From the cell containing the given text, extract its center point as [x, y] coordinate. 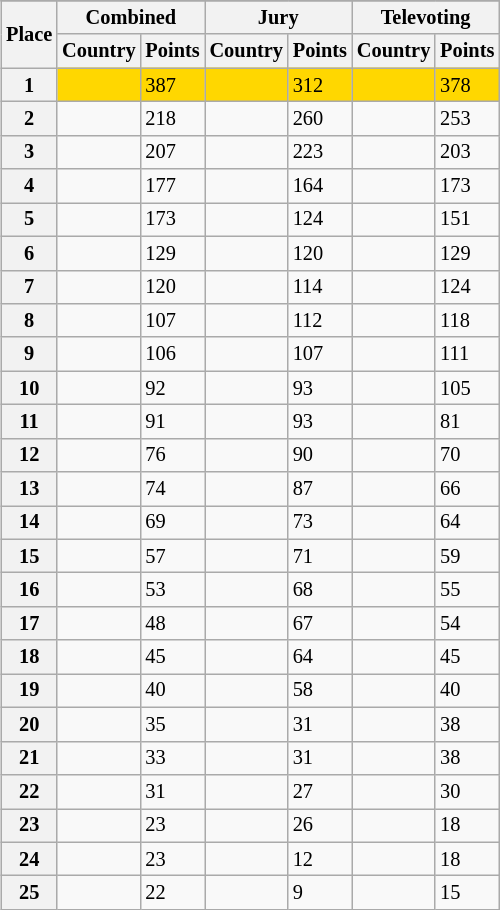
Combined [130, 18]
25 [29, 893]
68 [320, 590]
70 [467, 455]
8 [29, 321]
53 [172, 590]
7 [29, 287]
30 [467, 792]
58 [320, 691]
74 [172, 489]
207 [172, 152]
105 [467, 388]
76 [172, 455]
223 [320, 152]
33 [172, 758]
114 [320, 287]
10 [29, 388]
106 [172, 354]
54 [467, 624]
20 [29, 725]
19 [29, 691]
26 [320, 825]
35 [172, 725]
66 [467, 489]
164 [320, 186]
312 [320, 85]
24 [29, 859]
218 [172, 119]
73 [320, 523]
91 [172, 422]
151 [467, 220]
111 [467, 354]
253 [467, 119]
90 [320, 455]
55 [467, 590]
177 [172, 186]
59 [467, 556]
6 [29, 253]
27 [320, 792]
11 [29, 422]
81 [467, 422]
57 [172, 556]
112 [320, 321]
118 [467, 321]
203 [467, 152]
5 [29, 220]
2 [29, 119]
14 [29, 523]
13 [29, 489]
378 [467, 85]
92 [172, 388]
16 [29, 590]
387 [172, 85]
3 [29, 152]
Place [29, 34]
Televoting [426, 18]
Jury [278, 18]
87 [320, 489]
48 [172, 624]
1 [29, 85]
260 [320, 119]
69 [172, 523]
67 [320, 624]
4 [29, 186]
21 [29, 758]
71 [320, 556]
17 [29, 624]
